Return the [x, y] coordinate for the center point of the cell that contains the specified text.  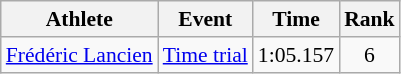
Rank [370, 19]
Time trial [206, 55]
Frédéric Lancien [80, 55]
Athlete [80, 19]
Time [296, 19]
6 [370, 55]
Event [206, 19]
1:05.157 [296, 55]
